Determine the (x, y) coordinate at the center of the cell enclosing the given text.  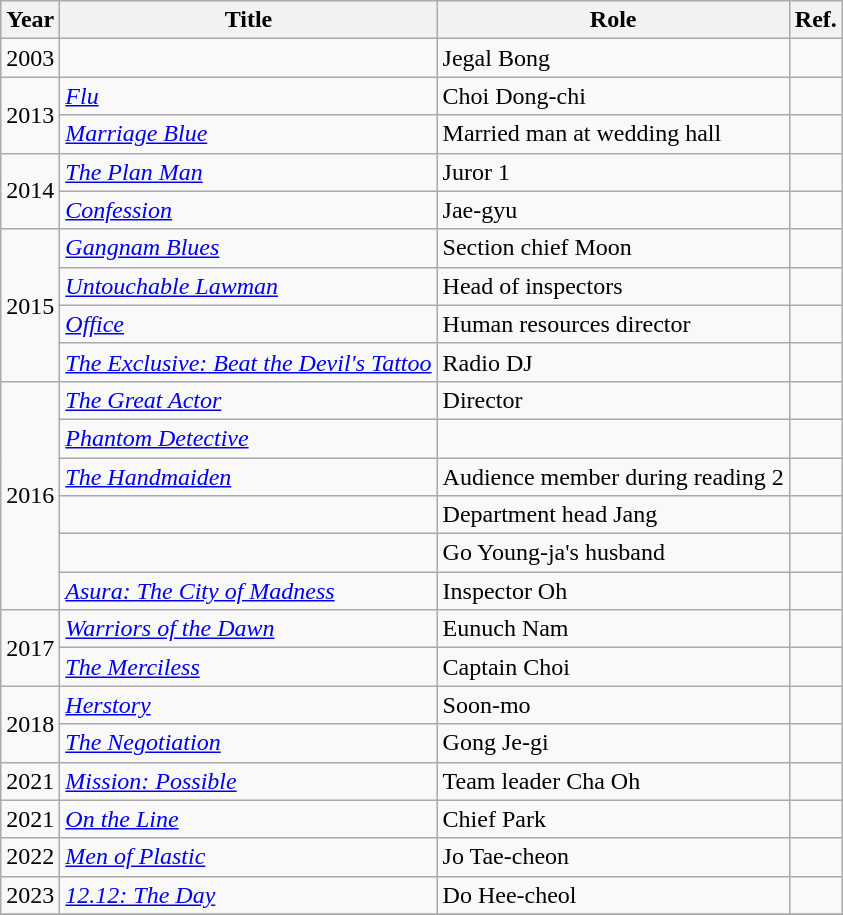
2014 (30, 191)
Mission: Possible (248, 781)
Phantom Detective (248, 438)
Jae-gyu (613, 210)
Captain Choi (613, 667)
Title (248, 20)
2015 (30, 305)
2017 (30, 648)
Go Young-ja's husband (613, 553)
Confession (248, 210)
Section chief Moon (613, 248)
Gangnam Blues (248, 248)
Men of Plastic (248, 857)
Asura: The City of Madness (248, 591)
Juror 1 (613, 172)
The Merciless (248, 667)
Ref. (816, 20)
The Handmaiden (248, 477)
Office (248, 324)
Soon-mo (613, 705)
2013 (30, 115)
Year (30, 20)
Married man at wedding hall (613, 134)
Audience member during reading 2 (613, 477)
2003 (30, 58)
Eunuch Nam (613, 629)
Herstory (248, 705)
The Plan Man (248, 172)
2018 (30, 724)
The Great Actor (248, 400)
2022 (30, 857)
On the Line (248, 819)
The Negotiation (248, 743)
12.12: The Day (248, 895)
2023 (30, 895)
Human resources director (613, 324)
Untouchable Lawman (248, 286)
Team leader Cha Oh (613, 781)
Radio DJ (613, 362)
The Exclusive: Beat the Devil's Tattoo (248, 362)
Jo Tae-cheon (613, 857)
Head of inspectors (613, 286)
Warriors of the Dawn (248, 629)
Chief Park (613, 819)
Gong Je-gi (613, 743)
Jegal Bong (613, 58)
Inspector Oh (613, 591)
Department head Jang (613, 515)
Do Hee-cheol (613, 895)
2016 (30, 495)
Marriage Blue (248, 134)
Role (613, 20)
Director (613, 400)
Flu (248, 96)
Choi Dong-chi (613, 96)
